Provide the [x, y] coordinate of the cell's center where the given text is located.  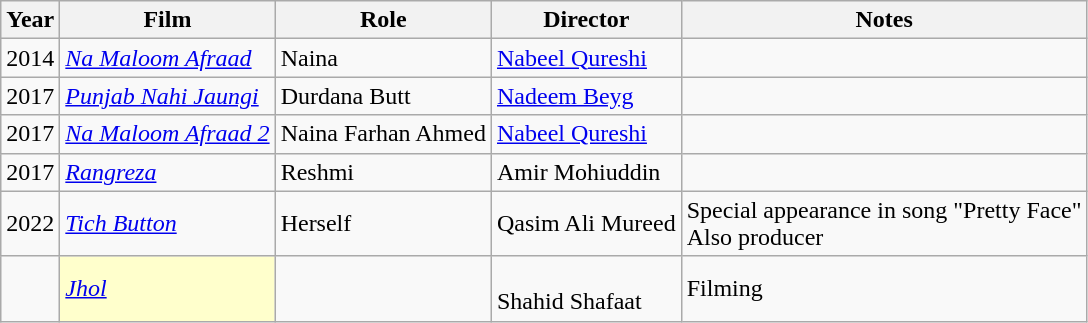
Jhol [168, 288]
2014 [30, 58]
Filming [884, 288]
Special appearance in song "Pretty Face" Also producer [884, 224]
Reshmi [383, 172]
Punjab Nahi Jaungi [168, 96]
Na Maloom Afraad 2 [168, 134]
Durdana Butt [383, 96]
Shahid Shafaat [586, 288]
Na Maloom Afraad [168, 58]
Herself [383, 224]
Role [383, 20]
2022 [30, 224]
Qasim Ali Mureed [586, 224]
Tich Button [168, 224]
Film [168, 20]
Naina Farhan Ahmed [383, 134]
Rangreza [168, 172]
Year [30, 20]
Naina [383, 58]
Notes [884, 20]
Amir Mohiuddin [586, 172]
Nadeem Beyg [586, 96]
Director [586, 20]
